Scan for the cell matching the given text and deliver its [X, Y] coordinate at center. 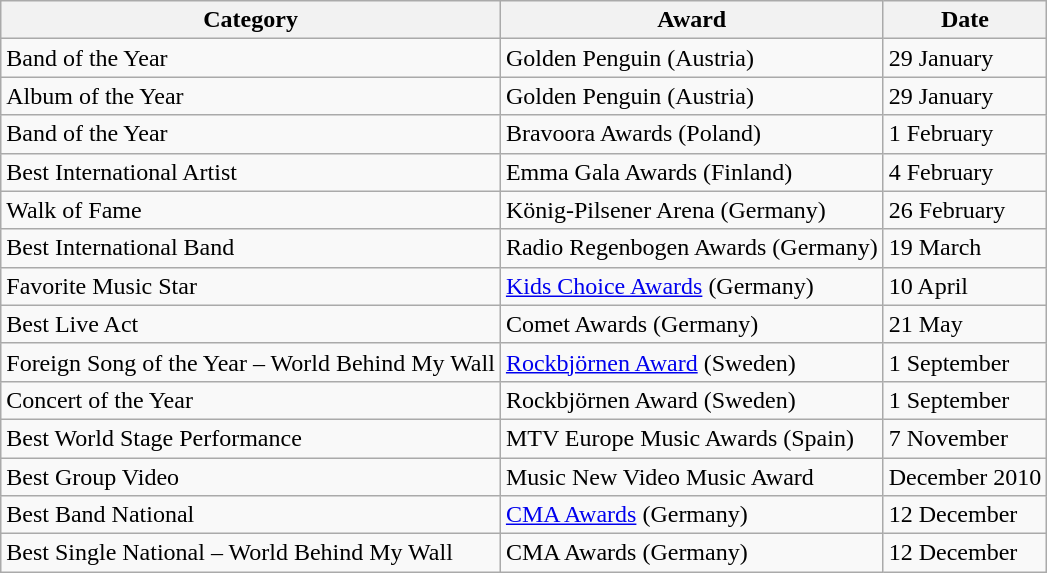
26 February [965, 210]
Radio Regenbogen Awards (Germany) [692, 248]
Category [251, 20]
10 April [965, 286]
Album of the Year [251, 96]
Best International Band [251, 248]
Best Single National – World Behind My Wall [251, 553]
Concert of the Year [251, 400]
Best Live Act [251, 324]
Bravoora Awards (Poland) [692, 134]
7 November [965, 438]
König-Pilsener Arena (Germany) [692, 210]
Kids Choice Awards (Germany) [692, 286]
Best World Stage Performance [251, 438]
Date [965, 20]
Best Band National [251, 515]
Best International Artist [251, 172]
MTV Europe Music Awards (Spain) [692, 438]
4 February [965, 172]
Favorite Music Star [251, 286]
Comet Awards (Germany) [692, 324]
Award [692, 20]
1 February [965, 134]
Music New Video Music Award [692, 477]
19 March [965, 248]
Best Group Video [251, 477]
Foreign Song of the Year – World Behind My Wall [251, 362]
Walk of Fame [251, 210]
December 2010 [965, 477]
21 May [965, 324]
Emma Gala Awards (Finland) [692, 172]
